Pinpoint the cell where the given text exists, returning its (X, Y) midpoint coordinate. 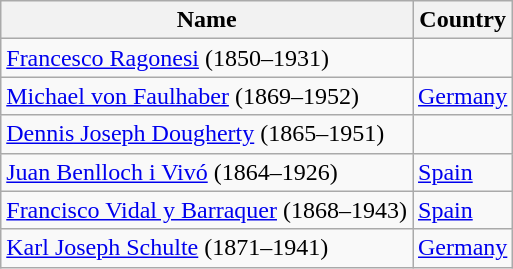
Country (462, 20)
Michael von Faulhaber (1869–1952) (207, 96)
Francisco Vidal y Barraquer (1868–1943) (207, 210)
Karl Joseph Schulte (1871–1941) (207, 248)
Dennis Joseph Dougherty (1865–1951) (207, 134)
Juan Benlloch i Vivó (1864–1926) (207, 172)
Name (207, 20)
Francesco Ragonesi (1850–1931) (207, 58)
